From the cell containing the given text, extract its center point as [X, Y] coordinate. 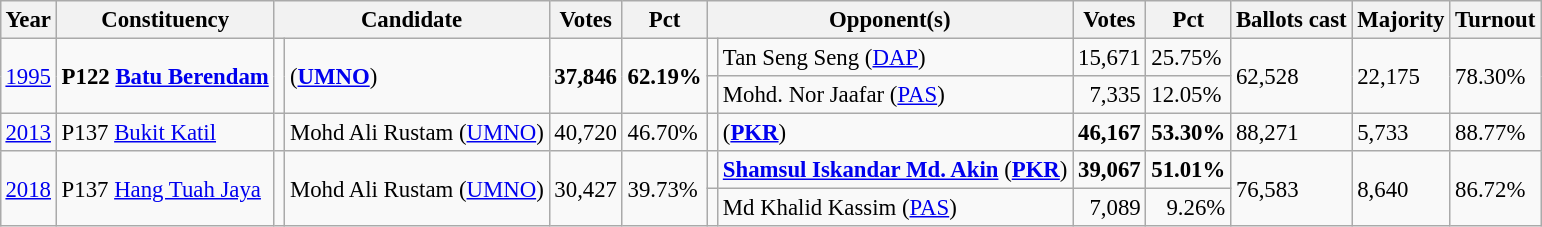
88,271 [1292, 133]
39.73% [664, 188]
86.72% [1496, 188]
37,846 [586, 76]
Constituency [165, 20]
40,720 [586, 133]
2013 [28, 133]
P137 Hang Tuah Jaya [165, 188]
9.26% [1188, 208]
Tan Seng Seng (DAP) [896, 57]
P137 Bukit Katil [165, 133]
Majority [1401, 20]
Year [28, 20]
(UMNO) [417, 76]
Mohd. Nor Jaafar (PAS) [896, 95]
2018 [28, 188]
30,427 [586, 188]
7,089 [1110, 208]
7,335 [1110, 95]
76,583 [1292, 188]
46.70% [664, 133]
1995 [28, 76]
25.75% [1188, 57]
46,167 [1110, 133]
Md Khalid Kassim (PAS) [896, 208]
39,067 [1110, 170]
Shamsul Iskandar Md. Akin (PKR) [896, 170]
Turnout [1496, 20]
12.05% [1188, 95]
22,175 [1401, 76]
Ballots cast [1292, 20]
62,528 [1292, 76]
78.30% [1496, 76]
Candidate [412, 20]
8,640 [1401, 188]
5,733 [1401, 133]
15,671 [1110, 57]
88.77% [1496, 133]
53.30% [1188, 133]
(PKR) [896, 133]
62.19% [664, 76]
Opponent(s) [890, 20]
51.01% [1188, 170]
P122 Batu Berendam [165, 76]
